Find where the given text appears and provide that cell's center as [x, y] coordinate. 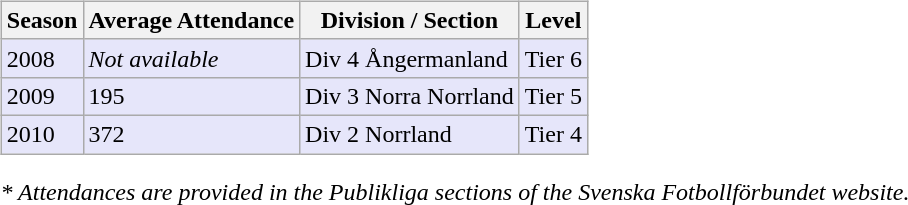
Tier 5 [553, 96]
Div 4 Ångermanland [410, 58]
372 [192, 134]
Tier 6 [553, 58]
Tier 4 [553, 134]
2010 [42, 134]
Average Attendance [192, 20]
Div 3 Norra Norrland [410, 96]
2009 [42, 96]
195 [192, 96]
2008 [42, 58]
Season [42, 20]
Division / Section [410, 20]
Not available [192, 58]
Div 2 Norrland [410, 134]
Level [553, 20]
